Identify which cell holds the provided text, then report its (x, y) central coordinate. 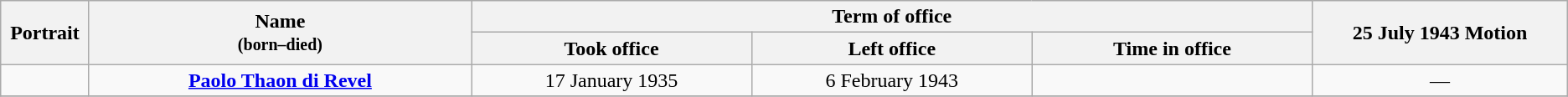
Portrait (45, 33)
Time in office (1173, 48)
Name(born–died) (280, 33)
Left office (891, 48)
Paolo Thaon di Revel (280, 80)
6 February 1943 (891, 80)
Took office (611, 48)
17 January 1935 (611, 80)
Term of office (892, 17)
— (1440, 80)
25 July 1943 Motion (1440, 33)
